Identify which cell holds the provided text, then report its (x, y) central coordinate. 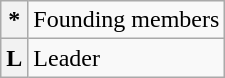
Founding members (126, 20)
Leader (126, 58)
* (14, 20)
L (14, 58)
